Capture the cell that displays the provided text and extract its (X, Y) central coordinate. 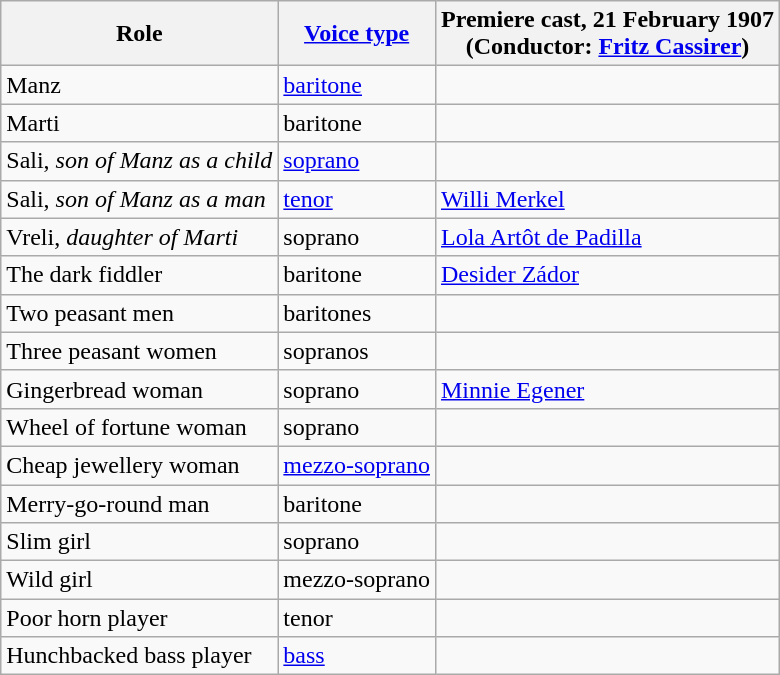
sopranos (357, 351)
Marti (140, 123)
Poor horn player (140, 618)
baritones (357, 313)
Willi Merkel (607, 199)
Merry-go-round man (140, 503)
Manz (140, 85)
Three peasant women (140, 351)
Minnie Egener (607, 389)
Lola Artôt de Padilla (607, 237)
Hunchbacked bass player (140, 656)
Voice type (357, 34)
Role (140, 34)
Wild girl (140, 580)
Vreli, daughter of Marti (140, 237)
Cheap jewellery woman (140, 465)
Gingerbread woman (140, 389)
Slim girl (140, 542)
Sali, son of Manz as a man (140, 199)
bass (357, 656)
Premiere cast, 21 February 1907(Conductor: Fritz Cassirer) (607, 34)
Two peasant men (140, 313)
Desider Zádor (607, 275)
Wheel of fortune woman (140, 427)
The dark fiddler (140, 275)
Sali, son of Manz as a child (140, 161)
